Identify which cell holds the provided text, then report its [X, Y] central coordinate. 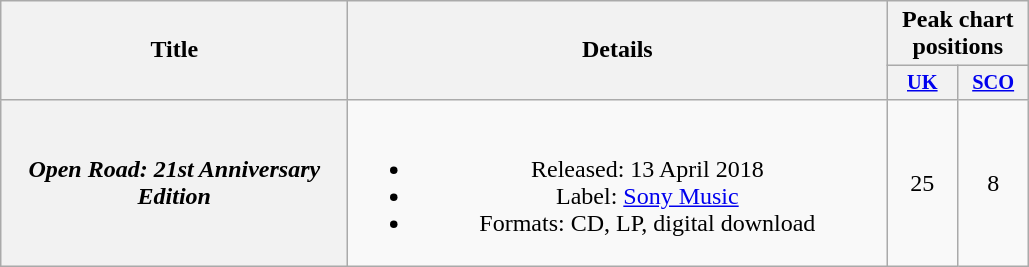
Details [618, 50]
SCO [994, 83]
Released: 13 April 2018Label: Sony MusicFormats: CD, LP, digital download [618, 182]
Open Road: 21st Anniversary Edition [174, 182]
8 [994, 182]
Peak chart positions [958, 34]
25 [922, 182]
Title [174, 50]
UK [922, 83]
